Scan for the cell matching the given text and deliver its [x, y] coordinate at center. 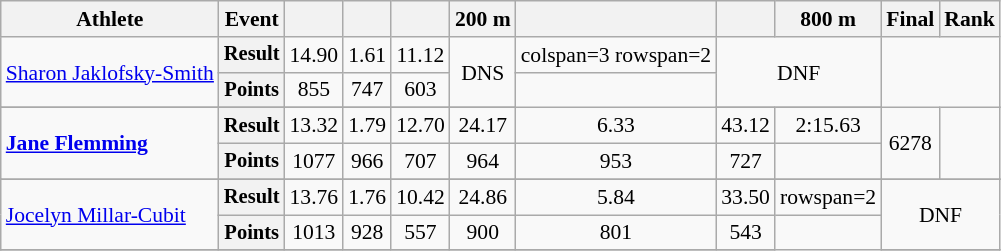
801 [616, 233]
33.50 [746, 197]
13.76 [314, 197]
543 [746, 233]
colspan=3 rowspan=2 [616, 55]
928 [367, 233]
Athlete [110, 19]
707 [420, 162]
2:15.63 [828, 126]
557 [420, 233]
13.32 [314, 126]
747 [367, 90]
855 [314, 90]
Sharon Jaklofsky-Smith [110, 72]
Event [252, 19]
43.12 [746, 126]
11.12 [420, 55]
900 [483, 233]
200 m [483, 19]
12.70 [420, 126]
603 [420, 90]
24.86 [483, 197]
966 [367, 162]
5.84 [616, 197]
964 [483, 162]
6278 [910, 144]
6.33 [616, 126]
1.61 [367, 55]
727 [746, 162]
1013 [314, 233]
14.90 [314, 55]
Jane Flemming [110, 144]
Jocelyn Millar-Cubit [110, 214]
953 [616, 162]
800 m [828, 19]
1.76 [367, 197]
24.17 [483, 126]
10.42 [420, 197]
1.79 [367, 126]
DNS [483, 72]
Rank [970, 19]
Final [910, 19]
1077 [314, 162]
rowspan=2 [828, 197]
